Locate the cell with the specified text and output its (X, Y) center coordinate. 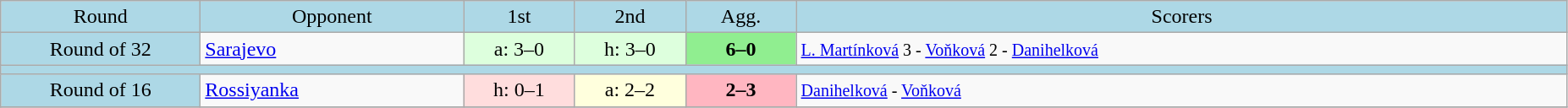
Round of 16 (101, 90)
Round (101, 17)
Scorers (1181, 17)
Round of 32 (101, 49)
L. Martínková 3 - Voňková 2 - Danihelková (1181, 49)
Agg. (741, 17)
2nd (630, 17)
1st (520, 17)
2–3 (741, 90)
a: 2–2 (630, 90)
h: 3–0 (630, 49)
Sarajevo (332, 49)
Danihelková - Voňková (1181, 90)
Opponent (332, 17)
a: 3–0 (520, 49)
6–0 (741, 49)
h: 0–1 (520, 90)
Rossiyanka (332, 90)
